Locate the cell with the specified text and output its (x, y) center coordinate. 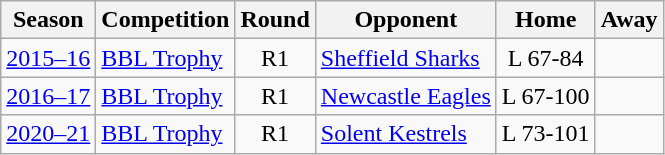
L 73-101 (546, 134)
L 67-100 (546, 96)
Home (546, 20)
Round (275, 20)
2020–21 (48, 134)
2016–17 (48, 96)
L 67-84 (546, 58)
Solent Kestrels (406, 134)
Newcastle Eagles (406, 96)
Opponent (406, 20)
2015–16 (48, 58)
Competition (166, 20)
Sheffield Sharks (406, 58)
Season (48, 20)
Away (629, 20)
